Determine the [X, Y] coordinate at the center of the cell enclosing the given text.  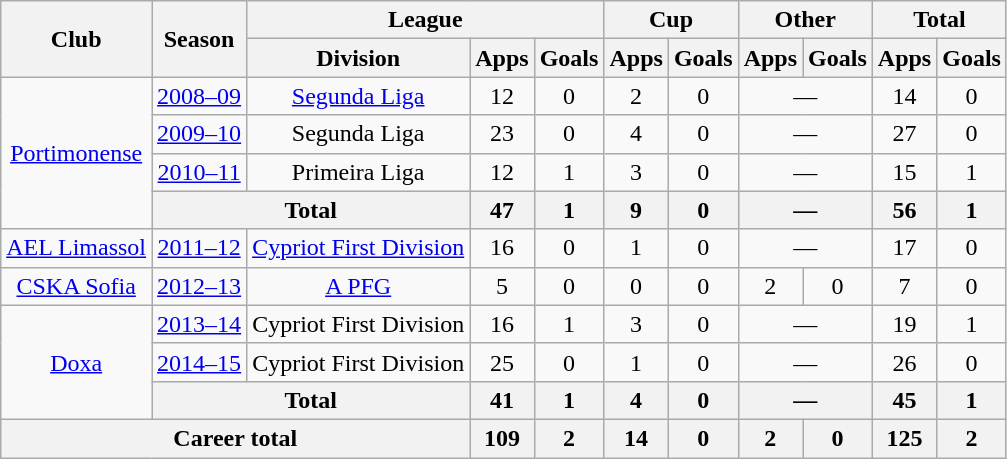
Portimonense [76, 153]
Club [76, 39]
19 [904, 324]
Cup [671, 20]
27 [904, 134]
League [426, 20]
2010–11 [200, 172]
2014–15 [200, 362]
41 [502, 400]
9 [636, 210]
A PFG [358, 286]
56 [904, 210]
Primeira Liga [358, 172]
47 [502, 210]
25 [502, 362]
109 [502, 438]
Season [200, 39]
Doxa [76, 362]
Division [358, 58]
26 [904, 362]
Other [805, 20]
2013–14 [200, 324]
23 [502, 134]
2012–13 [200, 286]
17 [904, 248]
2009–10 [200, 134]
5 [502, 286]
15 [904, 172]
Career total [236, 438]
CSKA Sofia [76, 286]
AEL Limassol [76, 248]
45 [904, 400]
2011–12 [200, 248]
125 [904, 438]
7 [904, 286]
2008–09 [200, 96]
